From the cell containing the given text, extract its center point as (x, y) coordinate. 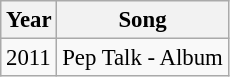
2011 (29, 58)
Pep Talk - Album (142, 58)
Year (29, 20)
Song (142, 20)
